From the cell containing the given text, extract its center point as (X, Y) coordinate. 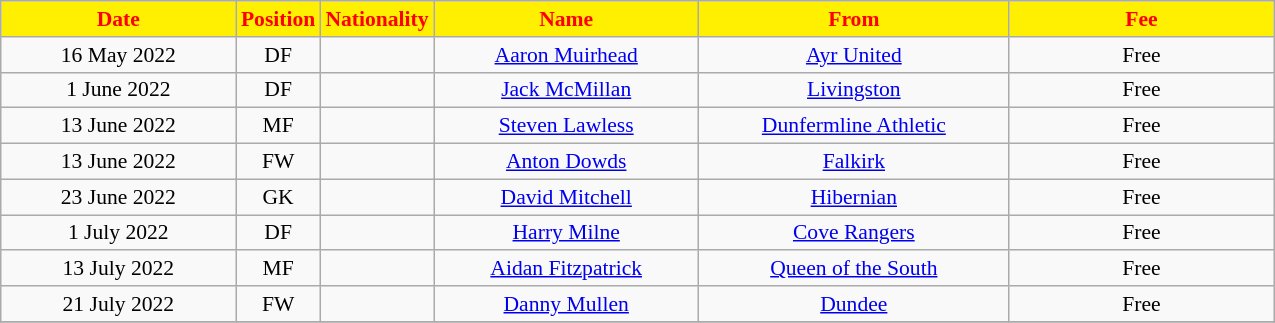
Jack McMillan (566, 90)
Danny Mullen (566, 304)
Anton Dowds (566, 162)
Harry Milne (566, 233)
Nationality (376, 19)
16 May 2022 (118, 55)
Falkirk (854, 162)
Aaron Muirhead (566, 55)
Cove Rangers (854, 233)
David Mitchell (566, 197)
1 July 2022 (118, 233)
Livingston (854, 90)
GK (278, 197)
Fee (1142, 19)
13 July 2022 (118, 269)
Dunfermline Athletic (854, 126)
1 June 2022 (118, 90)
Name (566, 19)
Steven Lawless (566, 126)
23 June 2022 (118, 197)
Queen of the South (854, 269)
Aidan Fitzpatrick (566, 269)
From (854, 19)
Hibernian (854, 197)
Date (118, 19)
Dundee (854, 304)
21 July 2022 (118, 304)
Position (278, 19)
Ayr United (854, 55)
